Detect which cell encompasses the target text, then output its [X, Y] center coordinate. 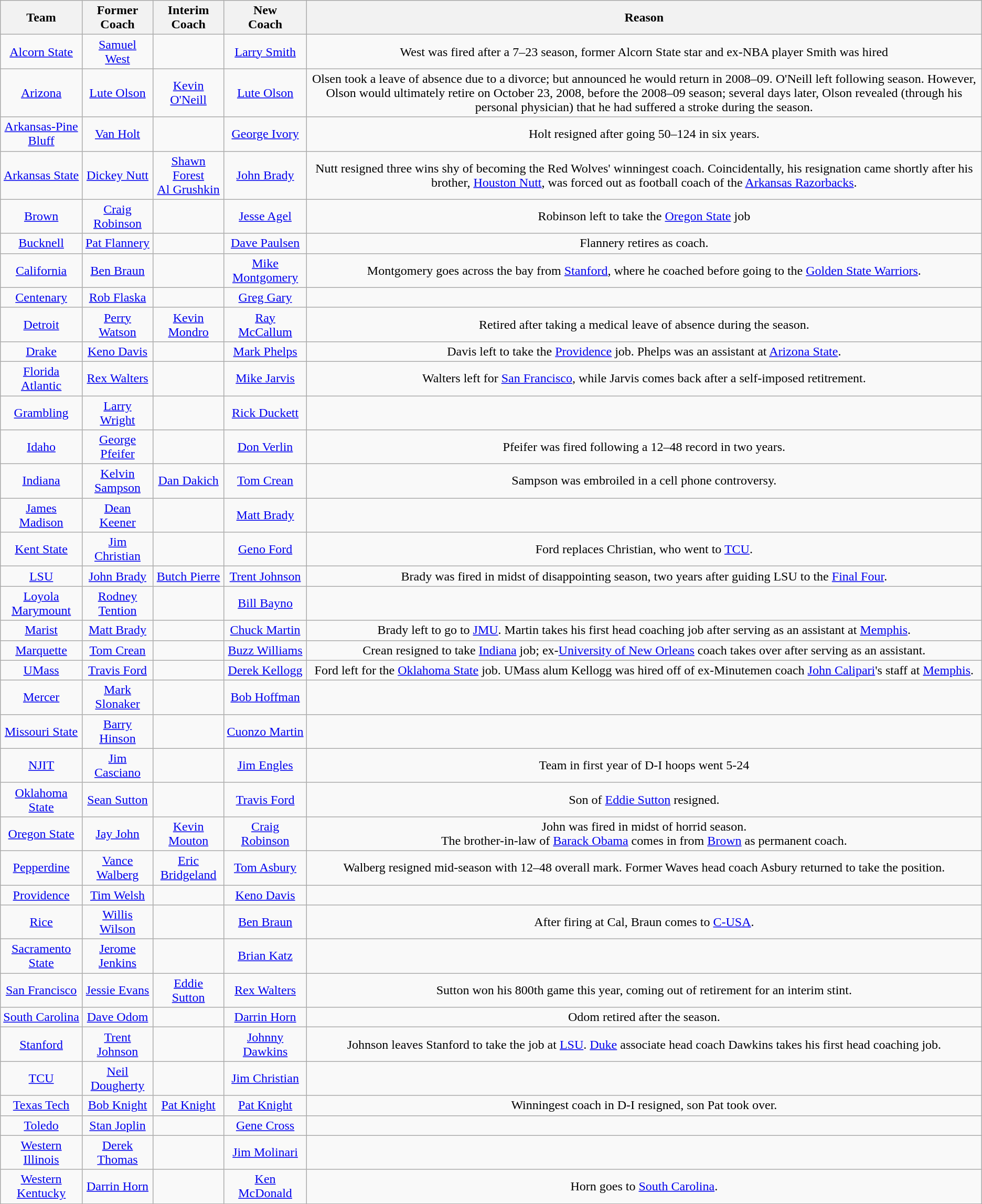
Ken McDonald [265, 1186]
Eric Bridgeland [189, 867]
Sean Sutton [118, 799]
Ford replaces Christian, who went to TCU. [644, 550]
Derek Kellogg [265, 670]
Willis Wilson [118, 922]
Oklahoma State [41, 799]
West was fired after a 7–23 season, former Alcorn State star and ex-NBA player Smith was hired [644, 51]
Providence [41, 895]
Kevin Mouton [189, 834]
Derek Thomas [118, 1153]
Mike Jarvis [265, 379]
Brian Katz [265, 956]
George Pfeifer [118, 447]
Western Kentucky [41, 1186]
Team [41, 18]
South Carolina [41, 1017]
Larry Smith [265, 51]
Dickey Nutt [118, 175]
James Madison [41, 515]
Rodney Tention [118, 603]
Perry Watson [118, 324]
Jerome Jenkins [118, 956]
Rice [41, 922]
Brown [41, 216]
Horn goes to South Carolina. [644, 1186]
After firing at Cal, Braun comes to C-USA. [644, 922]
Geno Ford [265, 550]
Sutton won his 800th game this year, coming out of retirement for an interim stint. [644, 990]
Rick Duckett [265, 412]
Brady left to go to JMU. Martin takes his first head coaching job after serving as an assistant at Memphis. [644, 630]
Drake [41, 351]
Bob Knight [118, 1105]
Buzz Williams [265, 650]
Pat Flannery [118, 243]
Holt resigned after going 50–124 in six years. [644, 134]
John was fired in midst of horrid season.The brother-in-law of Barack Obama comes in from Brown as permanent coach. [644, 834]
InterimCoach [189, 18]
Missouri State [41, 731]
Marist [41, 630]
Dean Keener [118, 515]
NJIT [41, 766]
Jesse Agel [265, 216]
Jay John [118, 834]
Bucknell [41, 243]
Brady was fired in midst of disappointing season, two years after guiding LSU to the Final Four. [644, 576]
Walberg resigned mid-season with 12–48 overall mark. Former Waves head coach Asbury returned to take the position. [644, 867]
Odom retired after the season. [644, 1017]
Montgomery goes across the bay from Stanford, where he coached before going to the Golden State Warriors. [644, 271]
Jim Engles [265, 766]
Arizona [41, 93]
Ford left for the Oklahoma State job. UMass alum Kellogg was hired off of ex-Minutemen coach John Calipari's staff at Memphis. [644, 670]
Loyola Marymount [41, 603]
Johnny Dawkins [265, 1045]
Team in first year of D-I hoops went 5-24 [644, 766]
California [41, 271]
Dave Paulsen [265, 243]
Walters left for San Francisco, while Jarvis comes back after a self-imposed retitrement. [644, 379]
Kevin O'Neill [189, 93]
Arkansas-Pine Bluff [41, 134]
Vance Walberg [118, 867]
Bill Bayno [265, 603]
Kent State [41, 550]
Eddie Sutton [189, 990]
FormerCoach [118, 18]
Oregon State [41, 834]
Gene Cross [265, 1125]
Kevin Mondro [189, 324]
Bob Hoffman [265, 697]
Florida Atlantic [41, 379]
Indiana [41, 481]
Ray McCallum [265, 324]
Pepperdine [41, 867]
Greg Gary [265, 297]
Jessie Evans [118, 990]
Texas Tech [41, 1105]
Cuonzo Martin [265, 731]
Retired after taking a medical leave of absence during the season. [644, 324]
LSU [41, 576]
San Francisco [41, 990]
Tim Welsh [118, 895]
Mercer [41, 697]
Son of Eddie Sutton resigned. [644, 799]
Sacramento State [41, 956]
Crean resigned to take Indiana job; ex-University of New Orleans coach takes over after serving as an assistant. [644, 650]
NewCoach [265, 18]
Barry Hinson [118, 731]
Winningest coach in D-I resigned, son Pat took over. [644, 1105]
Alcorn State [41, 51]
Kelvin Sampson [118, 481]
Western Illinois [41, 1153]
Pfeifer was fired following a 12–48 record in two years. [644, 447]
Jim Molinari [265, 1153]
Idaho [41, 447]
Davis left to take the Providence job. Phelps was an assistant at Arizona State. [644, 351]
Neil Dougherty [118, 1078]
Stanford [41, 1045]
Butch Pierre [189, 576]
Shawn ForestAl Grushkin [189, 175]
Rob Flaska [118, 297]
Arkansas State [41, 175]
Dan Dakich [189, 481]
Centenary [41, 297]
Dave Odom [118, 1017]
Robinson left to take the Oregon State job [644, 216]
Grambling [41, 412]
Marquette [41, 650]
Larry Wright [118, 412]
Mike Montgomery [265, 271]
Flannery retires as coach. [644, 243]
Jim Casciano [118, 766]
Sampson was embroiled in a cell phone controversy. [644, 481]
Reason [644, 18]
UMass [41, 670]
TCU [41, 1078]
George Ivory [265, 134]
Toledo [41, 1125]
Detroit [41, 324]
Don Verlin [265, 447]
Tom Asbury [265, 867]
Johnson leaves Stanford to take the job at LSU. Duke associate head coach Dawkins takes his first head coaching job. [644, 1045]
Mark Phelps [265, 351]
Mark Slonaker [118, 697]
Van Holt [118, 134]
Samuel West [118, 51]
Stan Joplin [118, 1125]
Chuck Martin [265, 630]
